Pinpoint the cell where the given text exists, returning its (X, Y) midpoint coordinate. 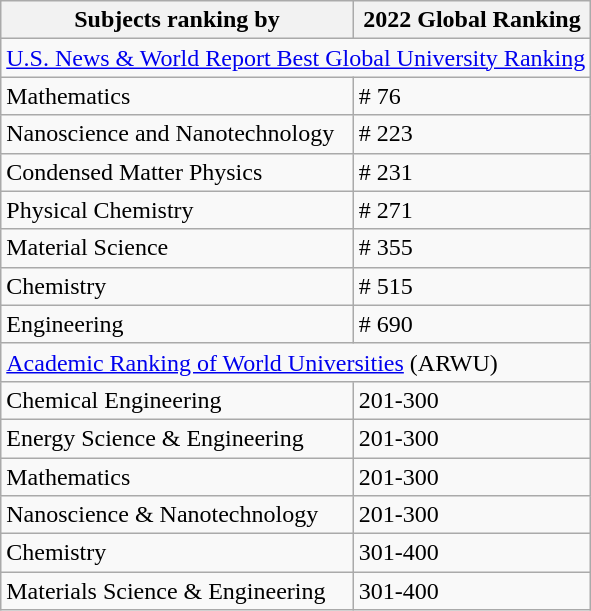
# 223 (472, 134)
Material Science (177, 248)
# 231 (472, 172)
# 76 (472, 96)
Nanoscience & Nanotechnology (177, 515)
Nanoscience and Nanotechnology (177, 134)
Materials Science & Engineering (177, 591)
# 690 (472, 324)
Energy Science & Engineering (177, 438)
Engineering (177, 324)
# 355 (472, 248)
# 515 (472, 286)
2022 Global Ranking (472, 20)
Physical Chemistry (177, 210)
U.S. News & World Report Best Global University Ranking (296, 58)
# 271 (472, 210)
Condensed Matter Physics (177, 172)
Chemical Engineering (177, 400)
Subjects ranking by (177, 20)
Academic Ranking of World Universities (ARWU) (296, 362)
